For the text-containing cell, return its midpoint in (X, Y) coordinate format. 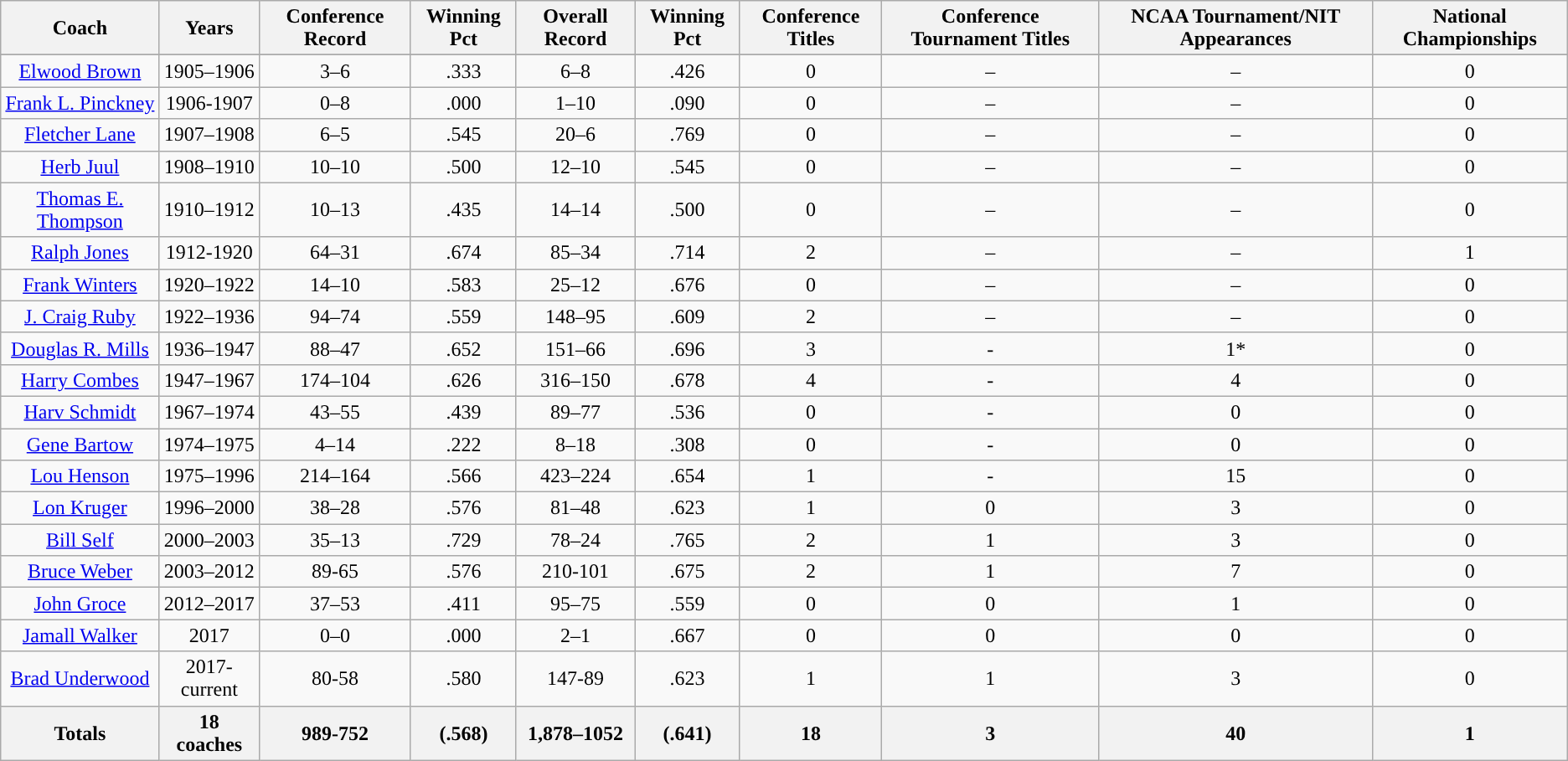
Lon Kruger (80, 508)
147-89 (575, 678)
John Groce (80, 604)
95–75 (575, 604)
1908–1910 (209, 167)
1974–1975 (209, 445)
7 (1235, 572)
1905–1906 (209, 71)
1,878–1052 (575, 733)
(.568) (463, 733)
NCAA Tournament/NIT Appearances (1235, 28)
Bruce Weber (80, 572)
Years (209, 28)
1936–1947 (209, 348)
1910–1912 (209, 209)
.580 (463, 678)
88–47 (335, 348)
Douglas R. Mills (80, 348)
.411 (463, 604)
J. Craig Ruby (80, 316)
18 coaches (209, 733)
148–95 (575, 316)
.714 (688, 253)
Conference Tournament Titles (990, 28)
.222 (463, 445)
2000–2003 (209, 540)
Elwood Brown (80, 71)
.439 (463, 412)
8–18 (575, 445)
316–150 (575, 380)
81–48 (575, 508)
151–66 (575, 348)
Bill Self (80, 540)
1912-1920 (209, 253)
1* (1235, 348)
.769 (688, 135)
2012–2017 (209, 604)
.667 (688, 635)
Harv Schmidt (80, 412)
1922–1936 (209, 316)
989-752 (335, 733)
2003–2012 (209, 572)
Herb Juul (80, 167)
89–77 (575, 412)
214–164 (335, 476)
1906-1907 (209, 103)
Coach (80, 28)
37–53 (335, 604)
89-65 (335, 572)
10–13 (335, 209)
15 (1235, 476)
.675 (688, 572)
.566 (463, 476)
4–14 (335, 445)
.654 (688, 476)
174–104 (335, 380)
.583 (463, 285)
Totals (80, 733)
64–31 (335, 253)
38–28 (335, 508)
Conference Titles (811, 28)
.426 (688, 71)
.729 (463, 540)
1947–1967 (209, 380)
12–10 (575, 167)
.696 (688, 348)
2017-current (209, 678)
.674 (463, 253)
Gene Bartow (80, 445)
.308 (688, 445)
Jamall Walker (80, 635)
.536 (688, 412)
Frank Winters (80, 285)
6–5 (335, 135)
18 (811, 733)
Thomas E. Thompson (80, 209)
Lou Henson (80, 476)
.435 (463, 209)
1967–1974 (209, 412)
14–10 (335, 285)
20–6 (575, 135)
10–10 (335, 167)
25–12 (575, 285)
.676 (688, 285)
Brad Underwood (80, 678)
0–0 (335, 635)
80-58 (335, 678)
.765 (688, 540)
1975–1996 (209, 476)
6–8 (575, 71)
0–8 (335, 103)
2–1 (575, 635)
.333 (463, 71)
1920–1922 (209, 285)
85–34 (575, 253)
1907–1908 (209, 135)
14–14 (575, 209)
Conference Record (335, 28)
43–55 (335, 412)
Ralph Jones (80, 253)
Frank L. Pinckney (80, 103)
423–224 (575, 476)
94–74 (335, 316)
35–13 (335, 540)
.678 (688, 380)
(.641) (688, 733)
.626 (463, 380)
3–6 (335, 71)
Overall Record (575, 28)
.609 (688, 316)
78–24 (575, 540)
.652 (463, 348)
210-101 (575, 572)
Fletcher Lane (80, 135)
1–10 (575, 103)
.090 (688, 103)
2017 (209, 635)
1996–2000 (209, 508)
Harry Combes (80, 380)
40 (1235, 733)
National Championships (1469, 28)
